Return [x, y] of the center of cell containing provided text 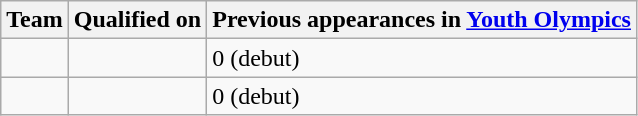
Team [35, 20]
Qualified on [137, 20]
Previous appearances in Youth Olympics [422, 20]
